Pinpoint the cell where the given text exists, returning its (X, Y) midpoint coordinate. 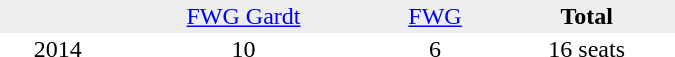
FWG (436, 16)
Total (586, 16)
FWG Gardt (243, 16)
